Scan for the cell matching the given text and deliver its (X, Y) coordinate at center. 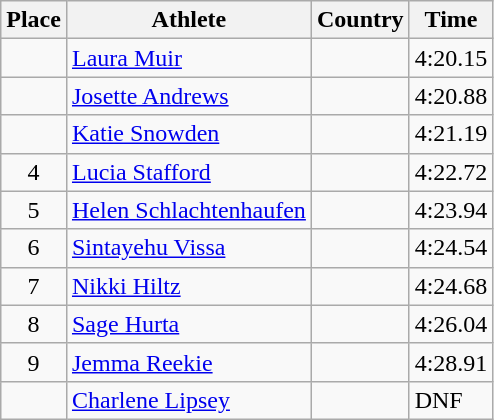
Charlene Lipsey (188, 400)
4:20.88 (451, 96)
Nikki Hiltz (188, 286)
5 (34, 210)
7 (34, 286)
Time (451, 20)
4:26.04 (451, 324)
4:23.94 (451, 210)
Lucia Stafford (188, 172)
8 (34, 324)
4:22.72 (451, 172)
Place (34, 20)
4:21.19 (451, 134)
Athlete (188, 20)
4:28.91 (451, 362)
Laura Muir (188, 58)
9 (34, 362)
4:24.68 (451, 286)
4 (34, 172)
4:24.54 (451, 248)
Josette Andrews (188, 96)
DNF (451, 400)
Katie Snowden (188, 134)
Sage Hurta (188, 324)
Sintayehu Vissa (188, 248)
Country (360, 20)
4:20.15 (451, 58)
Helen Schlachtenhaufen (188, 210)
Jemma Reekie (188, 362)
6 (34, 248)
